Provide the [x, y] coordinate of the cell's center where the given text is located.  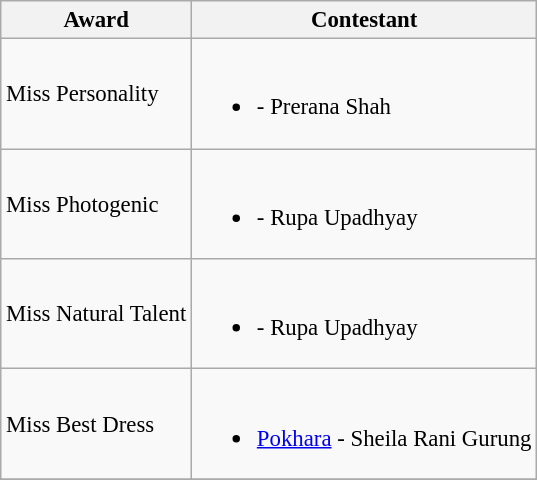
- Prerana Shah [364, 94]
Miss Best Dress [96, 424]
Contestant [364, 20]
Award [96, 20]
Miss Photogenic [96, 204]
Miss Natural Talent [96, 314]
Miss Personality [96, 94]
Pokhara - Sheila Rani Gurung [364, 424]
